Pinpoint the cell where the given text exists, returning its [X, Y] midpoint coordinate. 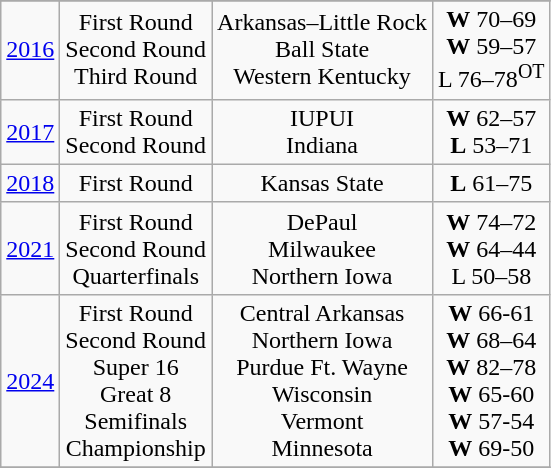
First RoundSecond RoundSuper 16Great 8SemifinalsChampionship [136, 380]
W 74–72W 64–44L 50–58 [492, 248]
2018 [30, 183]
First RoundSecond Round [136, 132]
L 61–75 [492, 183]
W 70–69W 59–57L 76–78OT [492, 50]
First Round [136, 183]
DePaulMilwaukeeNorthern Iowa [322, 248]
2016 [30, 50]
First RoundSecond RoundThird Round [136, 50]
2024 [30, 380]
W 62–57L 53–71 [492, 132]
2017 [30, 132]
Central ArkansasNorthern IowaPurdue Ft. WayneWisconsinVermontMinnesota [322, 380]
First RoundSecond RoundQuarterfinals [136, 248]
Arkansas–Little RockBall StateWestern Kentucky [322, 50]
2021 [30, 248]
Kansas State [322, 183]
IUPUIIndiana [322, 132]
W 66-61W 68–64W 82–78W 65-60W 57-54W 69-50 [492, 380]
